Return [x, y] of the center of cell containing provided text 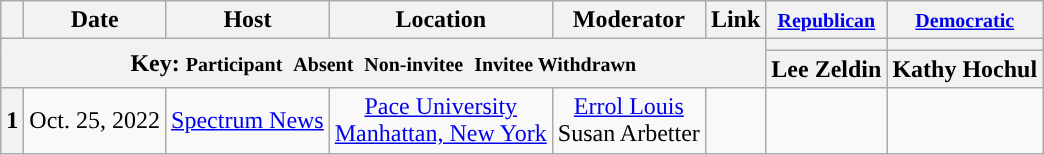
Key: Participant Absent Non-invitee Invitee Withdrawn [384, 64]
Kathy Hochul [965, 69]
Moderator [628, 20]
Host [248, 20]
Date [95, 20]
Lee Zeldin [826, 69]
Spectrum News [248, 120]
Republican [826, 20]
Link [735, 20]
1 [12, 120]
Democratic [965, 20]
Pace UniversityManhattan, New York [440, 120]
Errol LouisSusan Arbetter [628, 120]
Location [440, 20]
Oct. 25, 2022 [95, 120]
